Return the [X, Y] coordinate for the center point of the cell that contains the specified text.  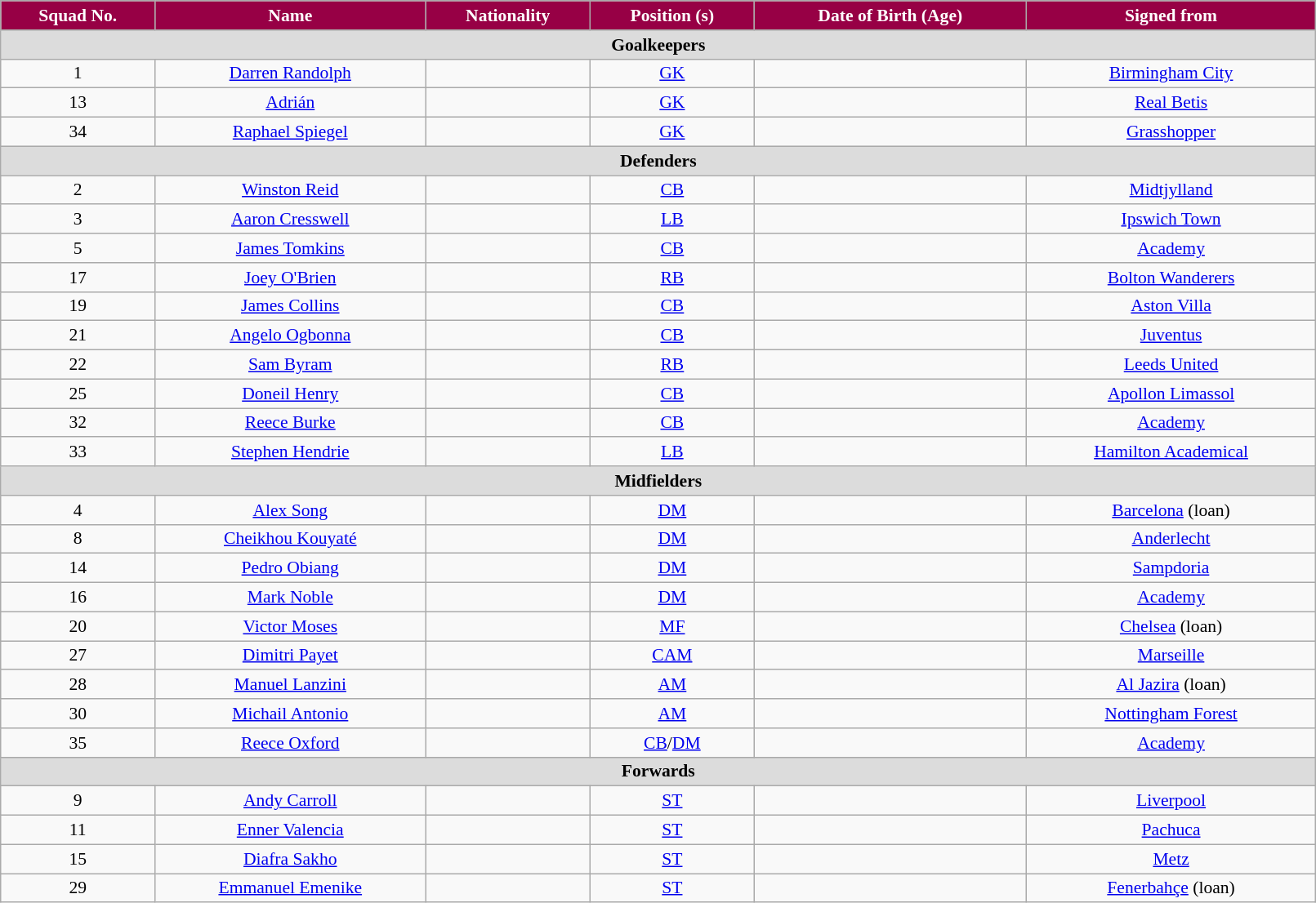
Goalkeepers [658, 45]
Raphael Spiegel [291, 132]
22 [78, 365]
Pachuca [1171, 830]
29 [78, 888]
Mark Noble [291, 598]
CB/DM [673, 743]
Sam Byram [291, 365]
Alex Song [291, 510]
19 [78, 306]
Emmanuel Emenike [291, 888]
Midtjylland [1171, 190]
3 [78, 220]
Stephen Hendrie [291, 452]
16 [78, 598]
MF [673, 626]
Nationality [508, 16]
14 [78, 568]
Winston Reid [291, 190]
Reece Oxford [291, 743]
Aston Villa [1171, 306]
Doneil Henry [291, 394]
Liverpool [1171, 801]
1 [78, 73]
2 [78, 190]
Ipswich Town [1171, 220]
Apollon Limassol [1171, 394]
Birmingham City [1171, 73]
Chelsea (loan) [1171, 626]
20 [78, 626]
Angelo Ogbonna [291, 336]
Squad No. [78, 16]
Darren Randolph [291, 73]
Bolton Wanderers [1171, 278]
33 [78, 452]
Adrián [291, 103]
9 [78, 801]
Signed from [1171, 16]
11 [78, 830]
21 [78, 336]
Nottingham Forest [1171, 714]
17 [78, 278]
Sampdoria [1171, 568]
James Tomkins [291, 248]
Fenerbahçe (loan) [1171, 888]
Dimitri Payet [291, 656]
Anderlecht [1171, 539]
Michail Antonio [291, 714]
Reece Burke [291, 423]
30 [78, 714]
Grasshopper [1171, 132]
Al Jazira (loan) [1171, 685]
Defenders [658, 161]
28 [78, 685]
35 [78, 743]
34 [78, 132]
Diafra Sakho [291, 859]
Position (s) [673, 16]
25 [78, 394]
Juventus [1171, 336]
Barcelona (loan) [1171, 510]
Victor Moses [291, 626]
13 [78, 103]
Pedro Obiang [291, 568]
4 [78, 510]
Cheikhou Kouyaté [291, 539]
Marseille [1171, 656]
Hamilton Academical [1171, 452]
32 [78, 423]
Midfielders [658, 481]
Real Betis [1171, 103]
Leeds United [1171, 365]
Forwards [658, 772]
8 [78, 539]
Metz [1171, 859]
Date of Birth (Age) [890, 16]
Joey O'Brien [291, 278]
Andy Carroll [291, 801]
Aaron Cresswell [291, 220]
27 [78, 656]
Manuel Lanzini [291, 685]
15 [78, 859]
5 [78, 248]
James Collins [291, 306]
Enner Valencia [291, 830]
CAM [673, 656]
Name [291, 16]
